Scan for the cell matching the given text and deliver its [x, y] coordinate at center. 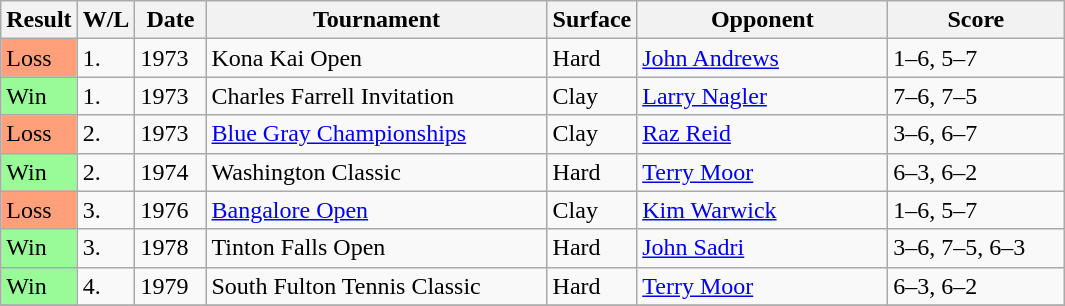
W/L [106, 20]
John Sadri [762, 248]
Bangalore Open [376, 210]
4. [106, 286]
Opponent [762, 20]
Charles Farrell Invitation [376, 96]
Tournament [376, 20]
Raz Reid [762, 134]
1974 [170, 172]
Blue Gray Championships [376, 134]
Washington Classic [376, 172]
South Fulton Tennis Classic [376, 286]
1979 [170, 286]
3–6, 6–7 [976, 134]
3–6, 7–5, 6–3 [976, 248]
Result [39, 20]
Score [976, 20]
Kona Kai Open [376, 58]
Larry Nagler [762, 96]
Surface [592, 20]
1978 [170, 248]
John Andrews [762, 58]
7–6, 7–5 [976, 96]
1976 [170, 210]
Kim Warwick [762, 210]
Date [170, 20]
Tinton Falls Open [376, 248]
